Search for the cell housing the specified text and yield its [x, y] center coordinate. 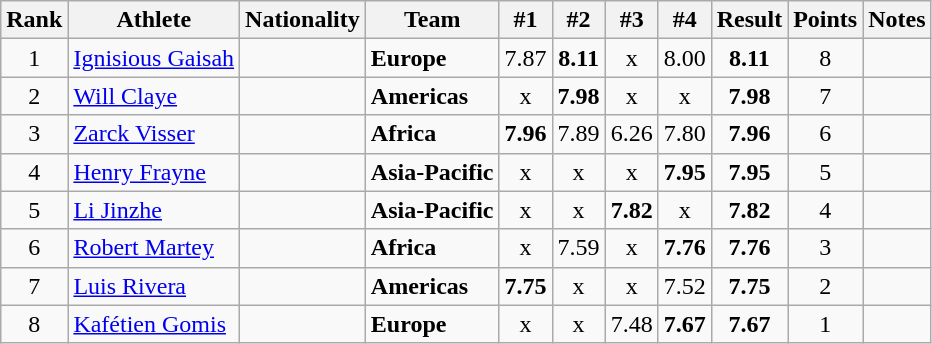
7.48 [632, 324]
Luis Rivera [154, 286]
Notes [897, 20]
Ignisious Gaisah [154, 58]
Zarck Visser [154, 134]
#4 [684, 20]
#1 [526, 20]
Points [826, 20]
Henry Frayne [154, 172]
8.00 [684, 58]
Athlete [154, 20]
#2 [578, 20]
Team [432, 20]
Li Jinzhe [154, 210]
6.26 [632, 134]
7.80 [684, 134]
7.87 [526, 58]
Robert Martey [154, 248]
7.52 [684, 286]
Kafétien Gomis [154, 324]
Will Claye [154, 96]
#3 [632, 20]
Nationality [303, 20]
Rank [34, 20]
7.59 [578, 248]
7.89 [578, 134]
Result [749, 20]
